Return the [X, Y] coordinate for the center point of the cell that contains the specified text.  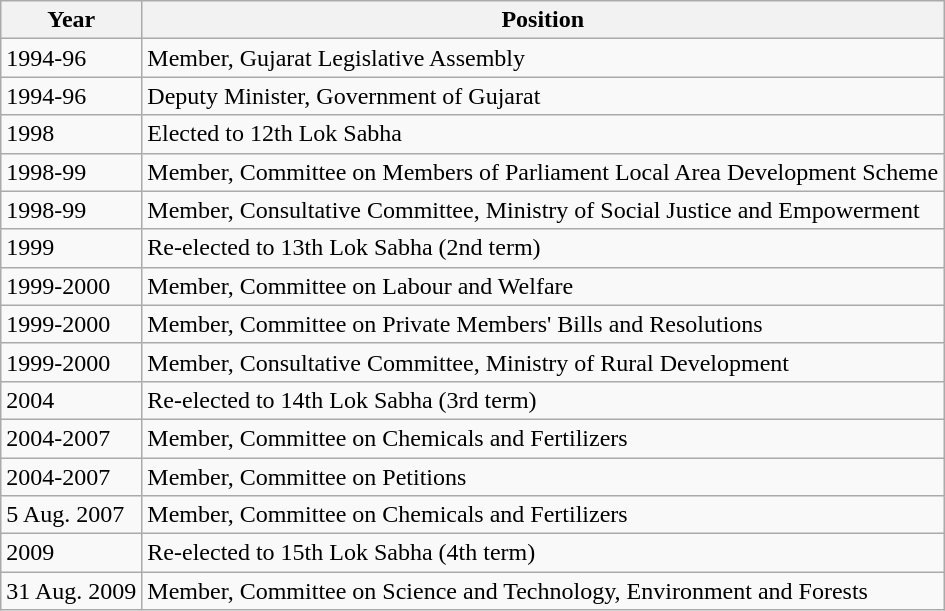
Member, Committee on Petitions [543, 477]
Deputy Minister, Government of Gujarat [543, 96]
5 Aug. 2007 [72, 515]
Member, Committee on Private Members' Bills and Resolutions [543, 324]
2009 [72, 553]
Member, Committee on Science and Technology, Environment and Forests [543, 591]
Re-elected to 15th Lok Sabha (4th term) [543, 553]
2004 [72, 400]
1998 [72, 134]
Elected to 12th Lok Sabha [543, 134]
Member, Committee on Labour and Welfare [543, 286]
Re-elected to 14th Lok Sabha (3rd term) [543, 400]
Member, Gujarat Legislative Assembly [543, 58]
Member, Consultative Committee, Ministry of Rural Development [543, 362]
Re-elected to 13th Lok Sabha (2nd term) [543, 248]
Year [72, 20]
Member, Consultative Committee, Ministry of Social Justice and Empowerment [543, 210]
31 Aug. 2009 [72, 591]
1999 [72, 248]
Member, Committee on Members of Parliament Local Area Development Scheme [543, 172]
Position [543, 20]
